Locate the cell with the specified text and output its [x, y] center coordinate. 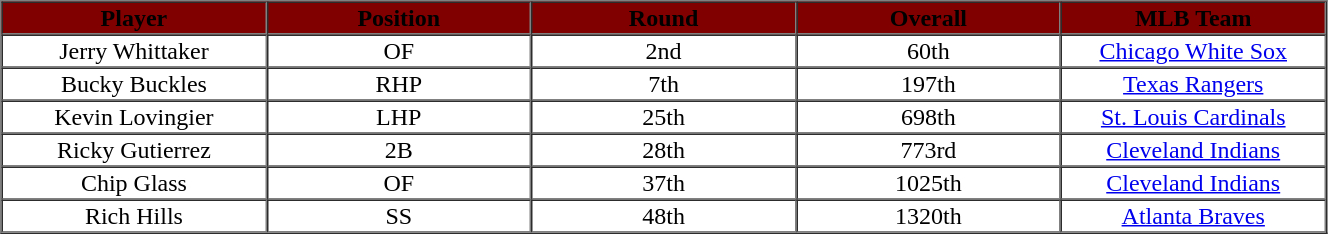
197th [928, 84]
Atlanta Braves [1194, 216]
MLB Team [1194, 18]
LHP [398, 116]
Bucky Buckles [134, 84]
Jerry Whittaker [134, 50]
RHP [398, 84]
37th [664, 182]
2B [398, 150]
2nd [664, 50]
48th [664, 216]
7th [664, 84]
Position [398, 18]
25th [664, 116]
SS [398, 216]
60th [928, 50]
Texas Rangers [1194, 84]
698th [928, 116]
Round [664, 18]
773rd [928, 150]
Overall [928, 18]
28th [664, 150]
Player [134, 18]
Kevin Lovingier [134, 116]
Rich Hills [134, 216]
St. Louis Cardinals [1194, 116]
Chicago White Sox [1194, 50]
1320th [928, 216]
Ricky Gutierrez [134, 150]
1025th [928, 182]
Chip Glass [134, 182]
